Pinpoint the cell where the given text exists, returning its [X, Y] midpoint coordinate. 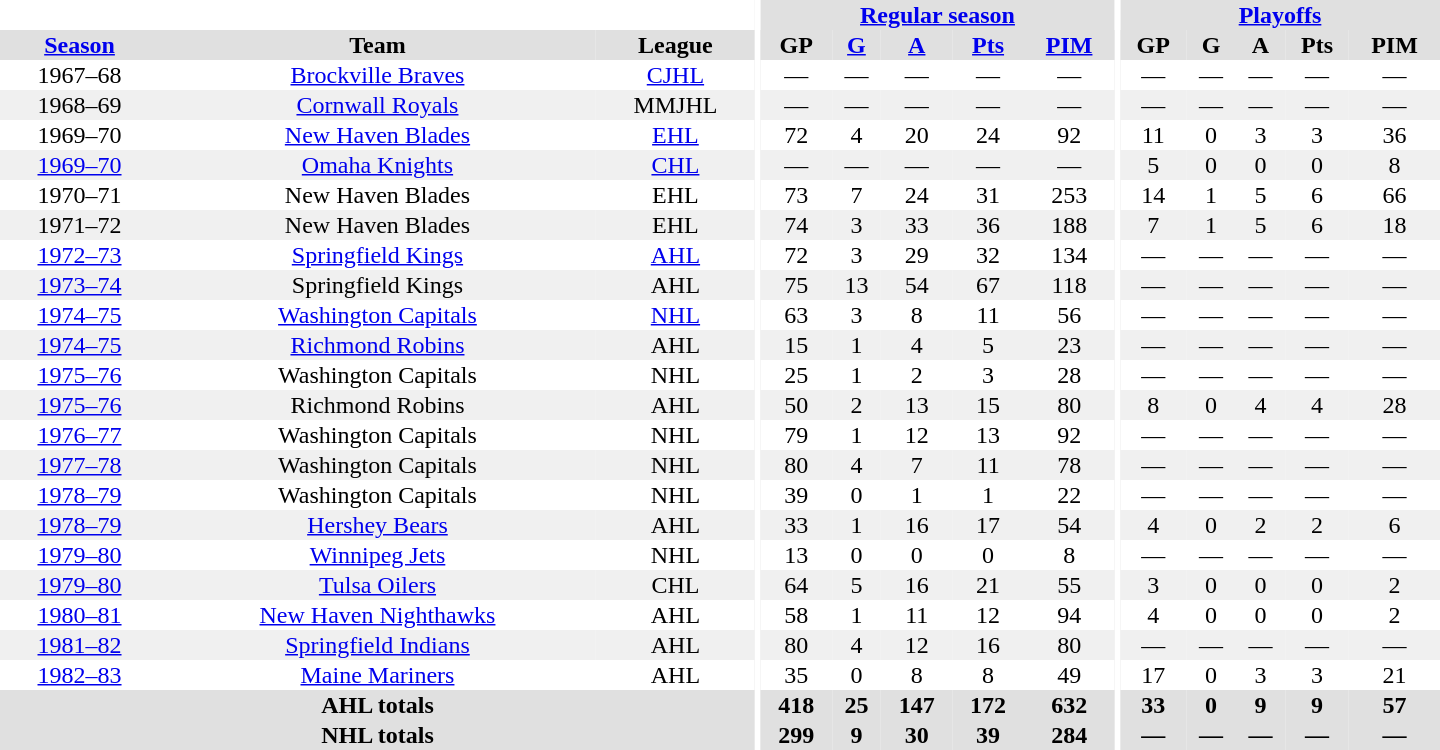
284 [1070, 735]
147 [916, 705]
MMJHL [676, 105]
79 [796, 435]
1968–69 [80, 105]
1972–73 [80, 255]
32 [988, 255]
NHL totals [378, 735]
58 [796, 615]
30 [916, 735]
134 [1070, 255]
Winnipeg Jets [378, 555]
57 [1394, 705]
Tulsa Oilers [378, 585]
94 [1070, 615]
188 [1070, 225]
64 [796, 585]
74 [796, 225]
AHL totals [378, 705]
118 [1070, 285]
14 [1153, 195]
55 [1070, 585]
1970–71 [80, 195]
63 [796, 315]
75 [796, 285]
Playoffs [1280, 15]
253 [1070, 195]
22 [1070, 495]
73 [796, 195]
78 [1070, 465]
172 [988, 705]
50 [796, 405]
418 [796, 705]
20 [916, 135]
Season [80, 45]
35 [796, 675]
66 [1394, 195]
1981–82 [80, 645]
23 [1070, 345]
Brockville Braves [378, 75]
1971–72 [80, 225]
49 [1070, 675]
18 [1394, 225]
299 [796, 735]
29 [916, 255]
56 [1070, 315]
1976–77 [80, 435]
31 [988, 195]
League [676, 45]
Team [378, 45]
CJHL [676, 75]
1980–81 [80, 615]
Hershey Bears [378, 525]
1967–68 [80, 75]
New Haven Nighthawks [378, 615]
1973–74 [80, 285]
Omaha Knights [378, 165]
Springfield Indians [378, 645]
67 [988, 285]
1977–78 [80, 465]
Maine Mariners [378, 675]
Cornwall Royals [378, 105]
632 [1070, 705]
1982–83 [80, 675]
Regular season [937, 15]
